For the text-containing cell, return its midpoint in [x, y] coordinate format. 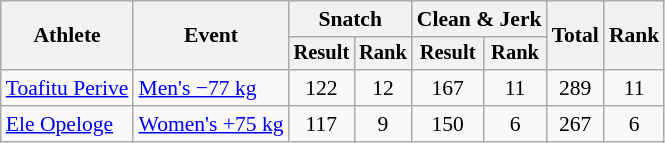
267 [576, 124]
117 [322, 124]
Ele Opeloge [68, 124]
167 [448, 88]
289 [576, 88]
Men's −77 kg [210, 88]
9 [383, 124]
Clean & Jerk [480, 19]
Event [210, 36]
Total [576, 36]
150 [448, 124]
Snatch [350, 19]
12 [383, 88]
Athlete [68, 36]
Women's +75 kg [210, 124]
122 [322, 88]
Toafitu Perive [68, 88]
